Pinpoint the cell where the given text exists, returning its [X, Y] midpoint coordinate. 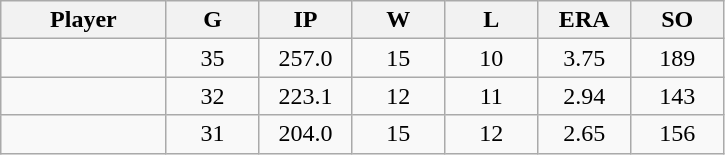
IP [306, 20]
31 [212, 134]
3.75 [584, 58]
32 [212, 96]
10 [492, 58]
257.0 [306, 58]
189 [678, 58]
L [492, 20]
156 [678, 134]
143 [678, 96]
2.65 [584, 134]
2.94 [584, 96]
223.1 [306, 96]
W [398, 20]
Player [84, 20]
SO [678, 20]
35 [212, 58]
ERA [584, 20]
11 [492, 96]
G [212, 20]
204.0 [306, 134]
